Extract the [x, y] coordinate from the center of the cell holding the provided text.  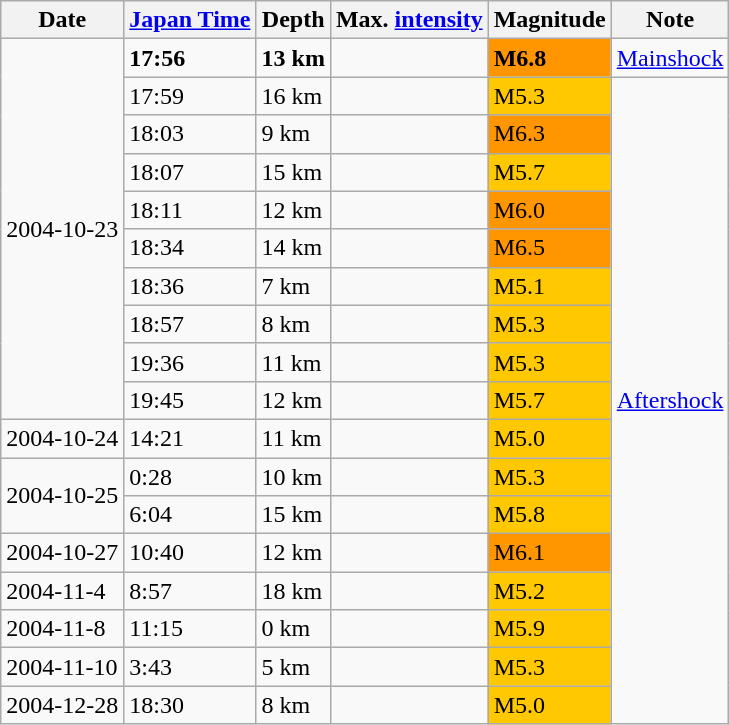
M5.9 [550, 629]
2004-10-23 [62, 230]
18:36 [190, 286]
19:45 [190, 400]
18:30 [190, 705]
Max. intensity [409, 20]
18:11 [190, 210]
Note [670, 20]
10:40 [190, 553]
10 km [293, 477]
M6.1 [550, 553]
Magnitude [550, 20]
18 km [293, 591]
18:57 [190, 324]
9 km [293, 134]
M6.0 [550, 210]
3:43 [190, 667]
7 km [293, 286]
17:56 [190, 58]
M6.5 [550, 248]
17:59 [190, 96]
16 km [293, 96]
M6.3 [550, 134]
2004-11-8 [62, 629]
2004-10-25 [62, 496]
18:34 [190, 248]
6:04 [190, 515]
M5.2 [550, 591]
14 km [293, 248]
Mainshock [670, 58]
M5.1 [550, 286]
2004-10-24 [62, 438]
2004-11-4 [62, 591]
0:28 [190, 477]
8:57 [190, 591]
M5.8 [550, 515]
19:36 [190, 362]
11:15 [190, 629]
18:07 [190, 172]
18:03 [190, 134]
Japan Time [190, 20]
2004-10-27 [62, 553]
0 km [293, 629]
Date [62, 20]
M6.8 [550, 58]
14:21 [190, 438]
2004-12-28 [62, 705]
13 km [293, 58]
5 km [293, 667]
2004-11-10 [62, 667]
Aftershock [670, 400]
Depth [293, 20]
